Scan for the cell matching the given text and deliver its [X, Y] coordinate at center. 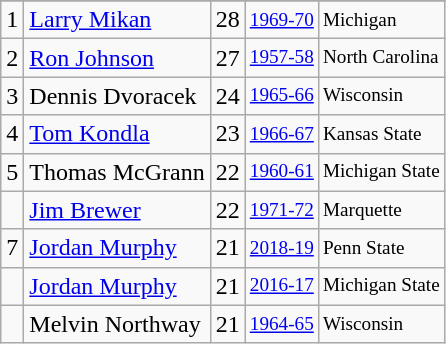
Larry Mikan [117, 20]
1 [12, 20]
23 [228, 134]
Penn State [381, 248]
1964-65 [282, 324]
28 [228, 20]
Kansas State [381, 134]
4 [12, 134]
24 [228, 96]
Dennis Dvoracek [117, 96]
Michigan [381, 20]
1966-67 [282, 134]
2 [12, 58]
Marquette [381, 210]
Ron Johnson [117, 58]
1969-70 [282, 20]
2018-19 [282, 248]
Tom Kondla [117, 134]
Melvin Northway [117, 324]
1960-61 [282, 172]
5 [12, 172]
1957-58 [282, 58]
27 [228, 58]
North Carolina [381, 58]
Thomas McGrann [117, 172]
1965-66 [282, 96]
2016-17 [282, 286]
3 [12, 96]
Jim Brewer [117, 210]
1971-72 [282, 210]
7 [12, 248]
